Provide the [X, Y] coordinate of the cell's center where the given text is located.  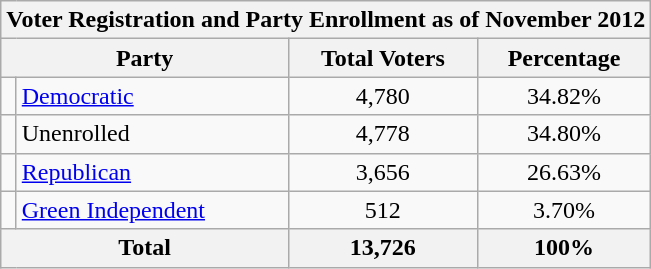
26.63% [564, 172]
Percentage [564, 58]
34.82% [564, 96]
Democratic [152, 96]
Party [145, 58]
100% [564, 248]
34.80% [564, 134]
512 [382, 210]
Republican [152, 172]
3.70% [564, 210]
Voter Registration and Party Enrollment as of November 2012 [326, 20]
Unenrolled [152, 134]
13,726 [382, 248]
Total [145, 248]
Green Independent [152, 210]
4,778 [382, 134]
4,780 [382, 96]
3,656 [382, 172]
Total Voters [382, 58]
